Scan for the cell matching the given text and deliver its (X, Y) coordinate at center. 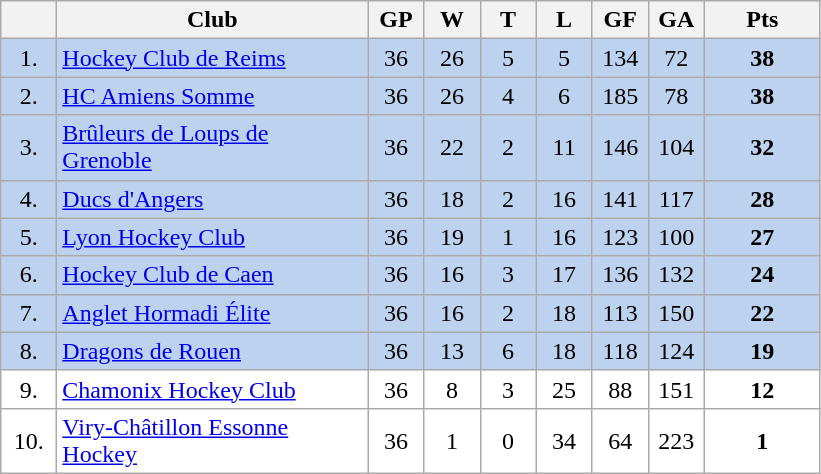
4. (29, 199)
123 (620, 237)
150 (676, 313)
9. (29, 389)
Viry-Châtillon Essonne Hockey‎ (212, 440)
151 (676, 389)
5. (29, 237)
72 (676, 58)
8. (29, 351)
28 (762, 199)
HC Amiens Somme (212, 96)
Hockey Club de Caen (212, 275)
118 (620, 351)
134 (620, 58)
Anglet Hormadi Élite (212, 313)
L (564, 20)
1. (29, 58)
146 (620, 148)
7. (29, 313)
88 (620, 389)
27 (762, 237)
185 (620, 96)
Lyon Hockey Club (212, 237)
136 (620, 275)
GF (620, 20)
132 (676, 275)
Dragons de Rouen (212, 351)
10. (29, 440)
113 (620, 313)
Chamonix Hockey Club (212, 389)
GA (676, 20)
12 (762, 389)
Hockey Club de Reims (212, 58)
34 (564, 440)
2. (29, 96)
11 (564, 148)
13 (452, 351)
104 (676, 148)
Brûleurs de Loups de Grenoble (212, 148)
141 (620, 199)
8 (452, 389)
124 (676, 351)
78 (676, 96)
0 (508, 440)
T (508, 20)
Pts (762, 20)
4 (508, 96)
GP (396, 20)
223 (676, 440)
Ducs d'Angers (212, 199)
W (452, 20)
Club (212, 20)
25 (564, 389)
64 (620, 440)
32 (762, 148)
117 (676, 199)
24 (762, 275)
6. (29, 275)
3. (29, 148)
17 (564, 275)
100 (676, 237)
